Return (X, Y) of the center of cell containing provided text 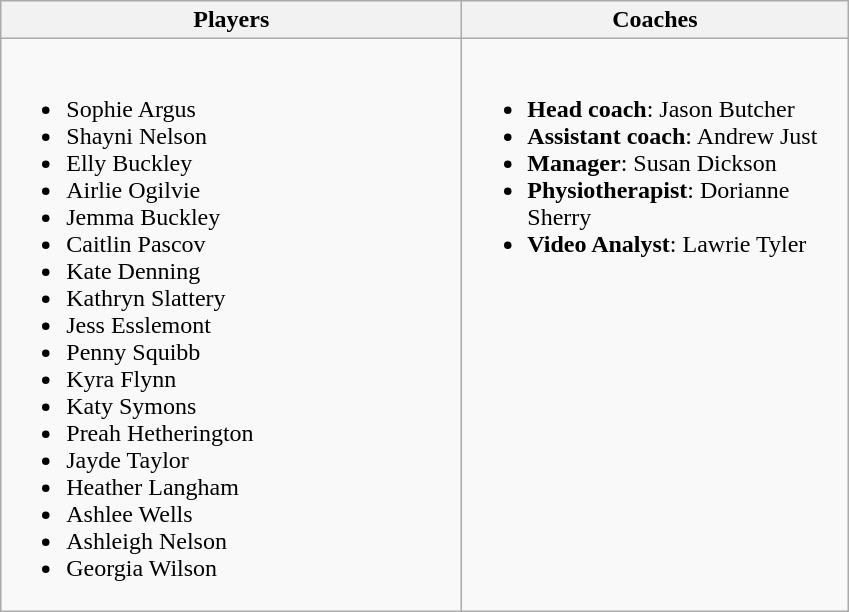
Players (232, 20)
Head coach: Jason ButcherAssistant coach: Andrew JustManager: Susan DicksonPhysiotherapist: Dorianne SherryVideo Analyst: Lawrie Tyler (655, 325)
Coaches (655, 20)
